Return [x, y] of the center of cell containing provided text 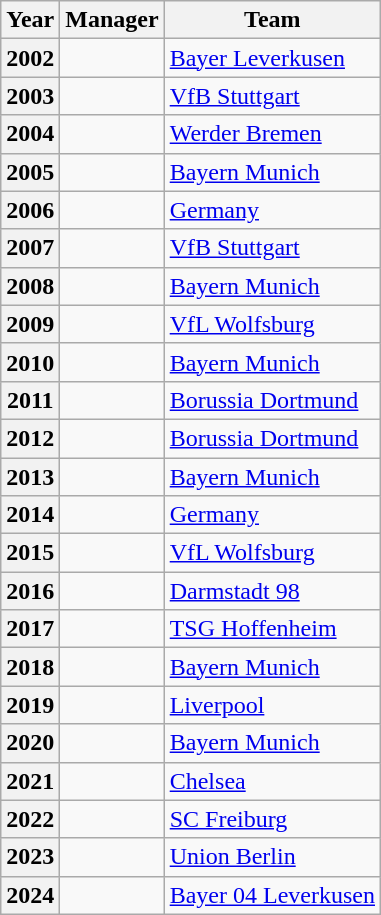
2003 [30, 96]
2022 [30, 819]
2014 [30, 515]
2007 [30, 248]
Chelsea [272, 781]
Werder Bremen [272, 134]
2016 [30, 591]
2021 [30, 781]
2010 [30, 362]
2013 [30, 477]
2009 [30, 324]
2006 [30, 210]
2018 [30, 667]
Darmstadt 98 [272, 591]
2024 [30, 895]
2017 [30, 629]
Liverpool [272, 705]
2008 [30, 286]
Bayer Leverkusen [272, 58]
2019 [30, 705]
2002 [30, 58]
Manager [112, 20]
Team [272, 20]
2012 [30, 438]
2020 [30, 743]
2004 [30, 134]
2023 [30, 857]
2005 [30, 172]
Union Berlin [272, 857]
2011 [30, 400]
Bayer 04 Leverkusen [272, 895]
SC Freiburg [272, 819]
TSG Hoffenheim [272, 629]
Year [30, 20]
2015 [30, 553]
